Return the [X, Y] coordinate for the center point of the cell that contains the specified text.  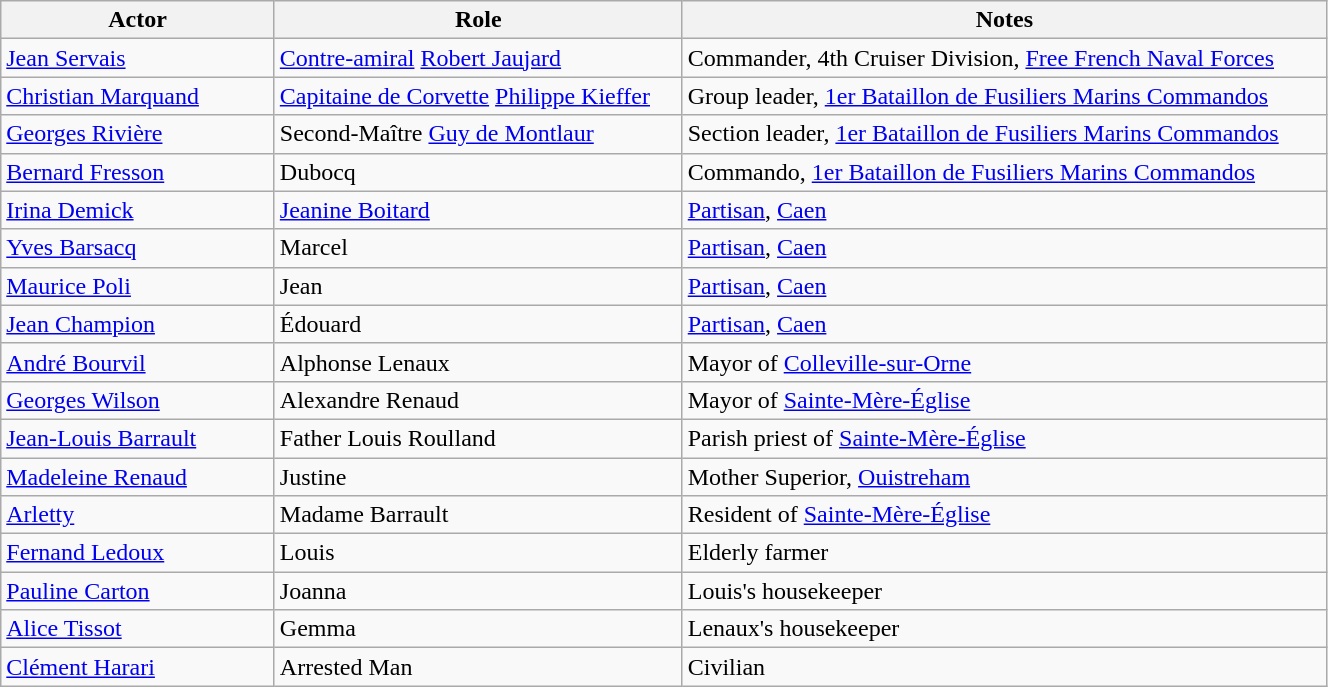
Alphonse Lenaux [478, 362]
Parish priest of Sainte-Mère-Église [1004, 438]
Fernand Ledoux [138, 553]
Arletty [138, 515]
Second-Maître Guy de Montlaur [478, 134]
André Bourvil [138, 362]
Role [478, 20]
Maurice Poli [138, 286]
Pauline Carton [138, 591]
Jean Servais [138, 58]
Madeleine Renaud [138, 477]
Resident of Sainte-Mère-Église [1004, 515]
Contre-amiral Robert Jaujard [478, 58]
Group leader, 1er Bataillon de Fusiliers Marins Commandos [1004, 96]
Édouard [478, 324]
Civilian [1004, 667]
Mayor of Colleville-sur-Orne [1004, 362]
Actor [138, 20]
Lenaux's housekeeper [1004, 629]
Commander, 4th Cruiser Division, Free French Naval Forces [1004, 58]
Alexandre Renaud [478, 400]
Marcel [478, 248]
Yves Barsacq [138, 248]
Clément Harari [138, 667]
Mother Superior, Ouistreham [1004, 477]
Georges Rivière [138, 134]
Jean Champion [138, 324]
Bernard Fresson [138, 172]
Jean-Louis Barrault [138, 438]
Father Louis Roulland [478, 438]
Justine [478, 477]
Gemma [478, 629]
Georges Wilson [138, 400]
Joanna [478, 591]
Irina Demick [138, 210]
Capitaine de Corvette Philippe Kieffer [478, 96]
Arrested Man [478, 667]
Christian Marquand [138, 96]
Elderly farmer [1004, 553]
Dubocq [478, 172]
Madame Barrault [478, 515]
Louis's housekeeper [1004, 591]
Jean [478, 286]
Jeanine Boitard [478, 210]
Alice Tissot [138, 629]
Mayor of Sainte-Mère-Église [1004, 400]
Section leader, 1er Bataillon de Fusiliers Marins Commandos [1004, 134]
Commando, 1er Bataillon de Fusiliers Marins Commandos [1004, 172]
Notes [1004, 20]
Louis [478, 553]
